Scan for the cell matching the given text and deliver its [X, Y] coordinate at center. 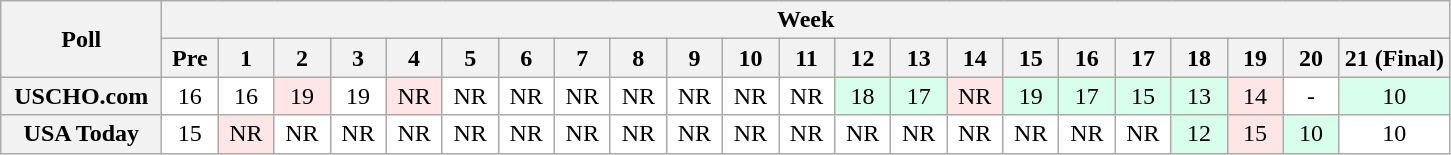
4 [414, 58]
Pre [190, 58]
9 [694, 58]
7 [582, 58]
Week [806, 20]
3 [358, 58]
1 [246, 58]
2 [302, 58]
5 [470, 58]
21 (Final) [1394, 58]
11 [806, 58]
- [1311, 96]
6 [526, 58]
Poll [82, 39]
USA Today [82, 134]
20 [1311, 58]
8 [638, 58]
USCHO.com [82, 96]
